Identify which cell holds the provided text, then report its [X, Y] central coordinate. 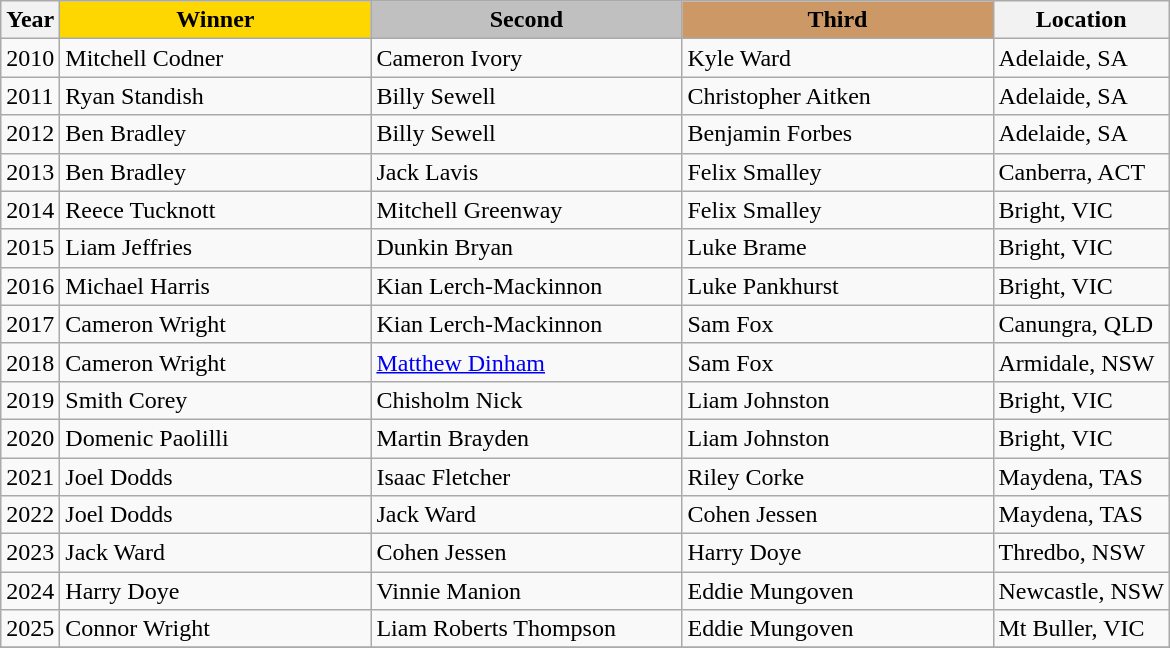
Thredbo, NSW [1081, 553]
2023 [30, 553]
2018 [30, 362]
Matthew Dinham [526, 362]
Liam Roberts Thompson [526, 629]
Year [30, 20]
Chisholm Nick [526, 400]
Martin Brayden [526, 438]
Domenic Paolilli [216, 438]
Jack Lavis [526, 172]
2016 [30, 286]
Mitchell Greenway [526, 210]
Connor Wright [216, 629]
2014 [30, 210]
Dunkin Bryan [526, 248]
Mt Buller, VIC [1081, 629]
Riley Corke [838, 477]
Newcastle, NSW [1081, 591]
2015 [30, 248]
Third [838, 20]
Liam Jeffries [216, 248]
Canberra, ACT [1081, 172]
Armidale, NSW [1081, 362]
2020 [30, 438]
2025 [30, 629]
Luke Pankhurst [838, 286]
Benjamin Forbes [838, 134]
2019 [30, 400]
2010 [30, 58]
2017 [30, 324]
2013 [30, 172]
Luke Brame [838, 248]
Ryan Standish [216, 96]
Canungra, QLD [1081, 324]
Kyle Ward [838, 58]
2011 [30, 96]
Christopher Aitken [838, 96]
Vinnie Manion [526, 591]
2021 [30, 477]
Smith Corey [216, 400]
Location [1081, 20]
2012 [30, 134]
Cameron Ivory [526, 58]
2024 [30, 591]
Isaac Fletcher [526, 477]
Second [526, 20]
Mitchell Codner [216, 58]
Reece Tucknott [216, 210]
Winner [216, 20]
Michael Harris [216, 286]
2022 [30, 515]
